Output the (x, y) coordinate of the center of the cell containing the given text.  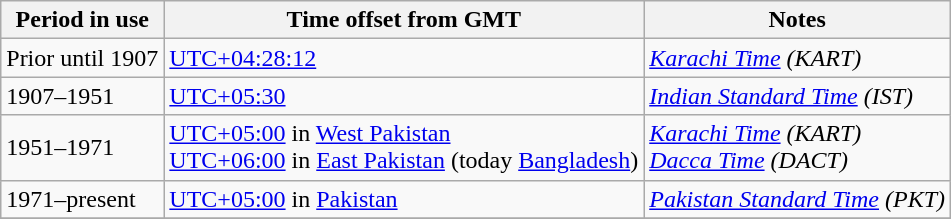
Indian Standard Time (IST) (798, 96)
Time offset from GMT (404, 20)
Pakistan Standard Time (PKT) (798, 199)
Notes (798, 20)
1907–1951 (82, 96)
UTC+04:28:12 (404, 58)
1971–present (82, 199)
UTC+05:30 (404, 96)
1951–1971 (82, 148)
Karachi Time (KART) (798, 58)
Karachi Time (KART)Dacca Time (DACT) (798, 148)
UTC+05:00 in West PakistanUTC+06:00 in East Pakistan (today Bangladesh) (404, 148)
Prior until 1907 (82, 58)
UTC+05:00 in Pakistan (404, 199)
Period in use (82, 20)
